Identify which cell holds the provided text, then report its (X, Y) central coordinate. 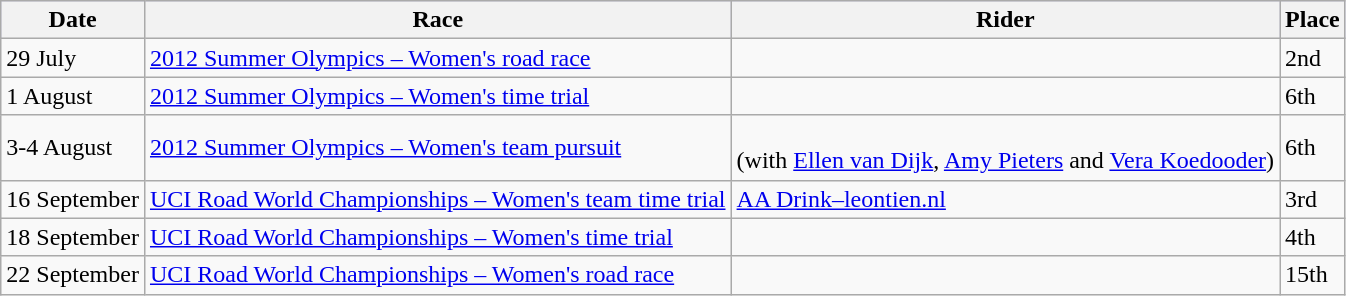
Place (1313, 20)
3-4 August (73, 148)
3rd (1313, 199)
16 September (73, 199)
UCI Road World Championships – Women's time trial (438, 237)
UCI Road World Championships – Women's team time trial (438, 199)
Rider (1006, 20)
2012 Summer Olympics – Women's time trial (438, 96)
4th (1313, 237)
UCI Road World Championships – Women's road race (438, 275)
Date (73, 20)
2012 Summer Olympics – Women's team pursuit (438, 148)
29 July (73, 58)
2012 Summer Olympics – Women's road race (438, 58)
15th (1313, 275)
1 August (73, 96)
2nd (1313, 58)
(with Ellen van Dijk, Amy Pieters and Vera Koedooder) (1006, 148)
22 September (73, 275)
Race (438, 20)
18 September (73, 237)
AA Drink–leontien.nl (1006, 199)
